From the cell containing the given text, extract its center point as [x, y] coordinate. 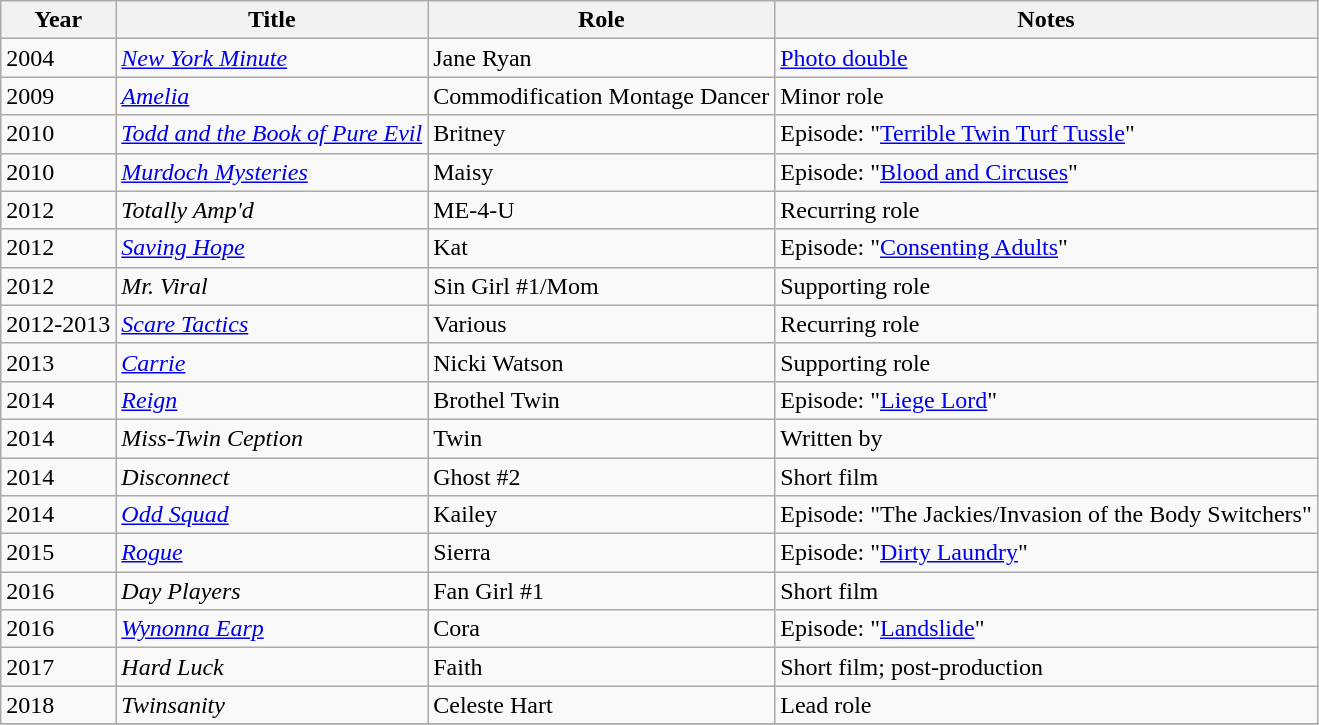
2004 [58, 58]
Jane Ryan [602, 58]
Faith [602, 667]
Nicki Watson [602, 362]
Ghost #2 [602, 477]
Twinsanity [272, 705]
Lead role [1046, 705]
Amelia [272, 96]
Various [602, 324]
Britney [602, 134]
Episode: "Liege Lord" [1046, 400]
Episode: "The Jackies/Invasion of the Body Switchers" [1046, 515]
Murdoch Mysteries [272, 172]
Cora [602, 629]
2009 [58, 96]
Sin Girl #1/Mom [602, 286]
ME-4-U [602, 210]
Episode: "Terrible Twin Turf Tussle" [1046, 134]
Fan Girl #1 [602, 591]
Celeste Hart [602, 705]
Photo double [1046, 58]
Minor role [1046, 96]
2013 [58, 362]
Saving Hope [272, 248]
Written by [1046, 438]
Sierra [602, 553]
Odd Squad [272, 515]
Hard Luck [272, 667]
Disconnect [272, 477]
Episode: "Consenting Adults" [1046, 248]
Notes [1046, 20]
2017 [58, 667]
Day Players [272, 591]
Rogue [272, 553]
Maisy [602, 172]
Totally Amp'd [272, 210]
Miss-Twin Ception [272, 438]
Episode: "Dirty Laundry" [1046, 553]
Episode: "Landslide" [1046, 629]
Kat [602, 248]
2018 [58, 705]
Twin [602, 438]
Scare Tactics [272, 324]
Title [272, 20]
2015 [58, 553]
Brothel Twin [602, 400]
Short film; post-production [1046, 667]
Wynonna Earp [272, 629]
New York Minute [272, 58]
Kailey [602, 515]
Role [602, 20]
Year [58, 20]
Mr. Viral [272, 286]
Commodification Montage Dancer [602, 96]
Reign [272, 400]
Episode: "Blood and Circuses" [1046, 172]
2012-2013 [58, 324]
Carrie [272, 362]
Todd and the Book of Pure Evil [272, 134]
